For the text-containing cell, return its midpoint in (x, y) coordinate format. 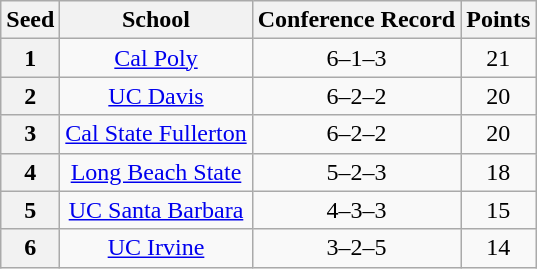
Seed (30, 20)
Conference Record (356, 20)
School (156, 20)
2 (30, 96)
15 (498, 210)
UC Davis (156, 96)
6–1–3 (356, 58)
14 (498, 248)
3 (30, 134)
Cal Poly (156, 58)
Points (498, 20)
UC Santa Barbara (156, 210)
Long Beach State (156, 172)
6 (30, 248)
UC Irvine (156, 248)
5–2–3 (356, 172)
4–3–3 (356, 210)
1 (30, 58)
21 (498, 58)
18 (498, 172)
Cal State Fullerton (156, 134)
5 (30, 210)
4 (30, 172)
3–2–5 (356, 248)
